Output the (X, Y) coordinate of the center of the cell containing the given text.  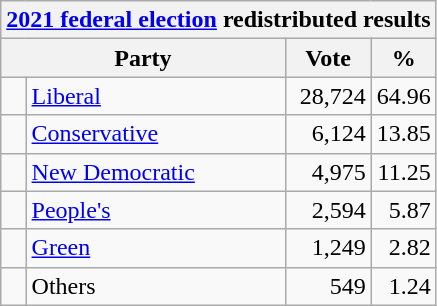
Vote (328, 58)
5.87 (404, 210)
2.82 (404, 248)
28,724 (328, 96)
549 (328, 286)
11.25 (404, 172)
1.24 (404, 286)
New Democratic (156, 172)
4,975 (328, 172)
13.85 (404, 134)
People's (156, 210)
6,124 (328, 134)
Others (156, 286)
2021 federal election redistributed results (218, 20)
Party (143, 58)
Conservative (156, 134)
% (404, 58)
1,249 (328, 248)
2,594 (328, 210)
Liberal (156, 96)
Green (156, 248)
64.96 (404, 96)
